Return (X, Y) of the center of cell containing provided text 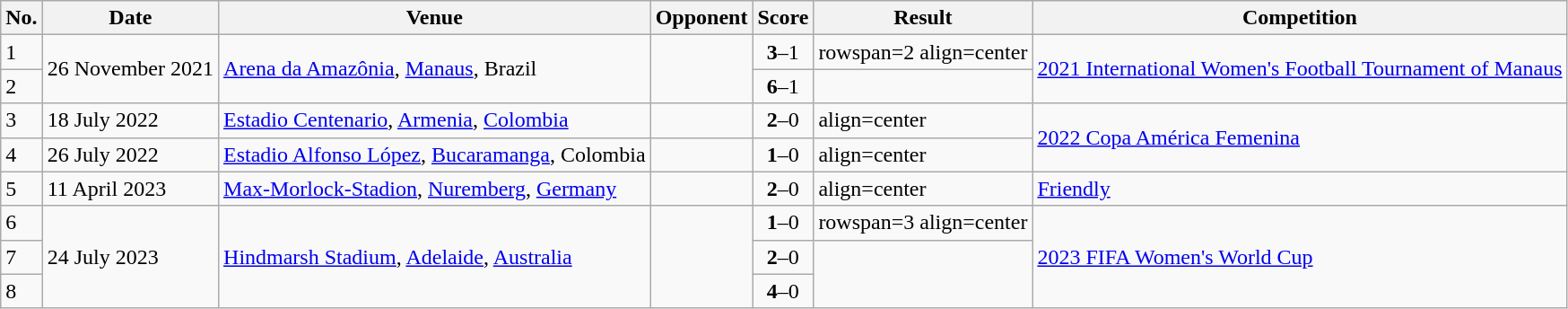
rowspan=2 align=center (923, 52)
Result (923, 18)
11 April 2023 (130, 189)
1 (22, 52)
No. (22, 18)
6 (22, 223)
Date (130, 18)
24 July 2023 (130, 257)
6–1 (783, 86)
Score (783, 18)
Venue (435, 18)
3–1 (783, 52)
Estadio Alfonso López, Bucaramanga, Colombia (435, 154)
2023 FIFA Women's World Cup (1300, 257)
2 (22, 86)
2021 International Women's Football Tournament of Manaus (1300, 69)
Max-Morlock-Stadion, Nuremberg, Germany (435, 189)
4 (22, 154)
18 July 2022 (130, 120)
8 (22, 291)
5 (22, 189)
3 (22, 120)
7 (22, 257)
Estadio Centenario, Armenia, Colombia (435, 120)
Hindmarsh Stadium, Adelaide, Australia (435, 257)
Friendly (1300, 189)
Competition (1300, 18)
26 November 2021 (130, 69)
Arena da Amazônia, Manaus, Brazil (435, 69)
Opponent (701, 18)
26 July 2022 (130, 154)
2022 Copa América Femenina (1300, 137)
4–0 (783, 291)
rowspan=3 align=center (923, 223)
